Capture the cell that displays the provided text and extract its [x, y] central coordinate. 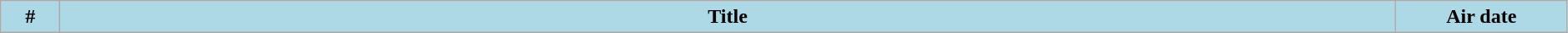
Title [728, 17]
Air date [1481, 17]
# [30, 17]
